Determine the (X, Y) coordinate at the center of the cell enclosing the given text.  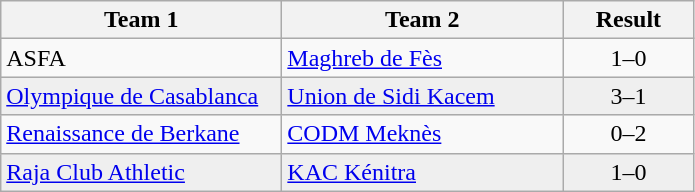
Result (628, 20)
Renaissance de Berkane (142, 134)
Union de Sidi Kacem (422, 96)
Maghreb de Fès (422, 58)
CODM Meknès (422, 134)
Team 1 (142, 20)
Team 2 (422, 20)
3–1 (628, 96)
ASFA (142, 58)
0–2 (628, 134)
Olympique de Casablanca (142, 96)
KAC Kénitra (422, 172)
Raja Club Athletic (142, 172)
